Provide the (x, y) coordinate of the cell's center where the given text is located.  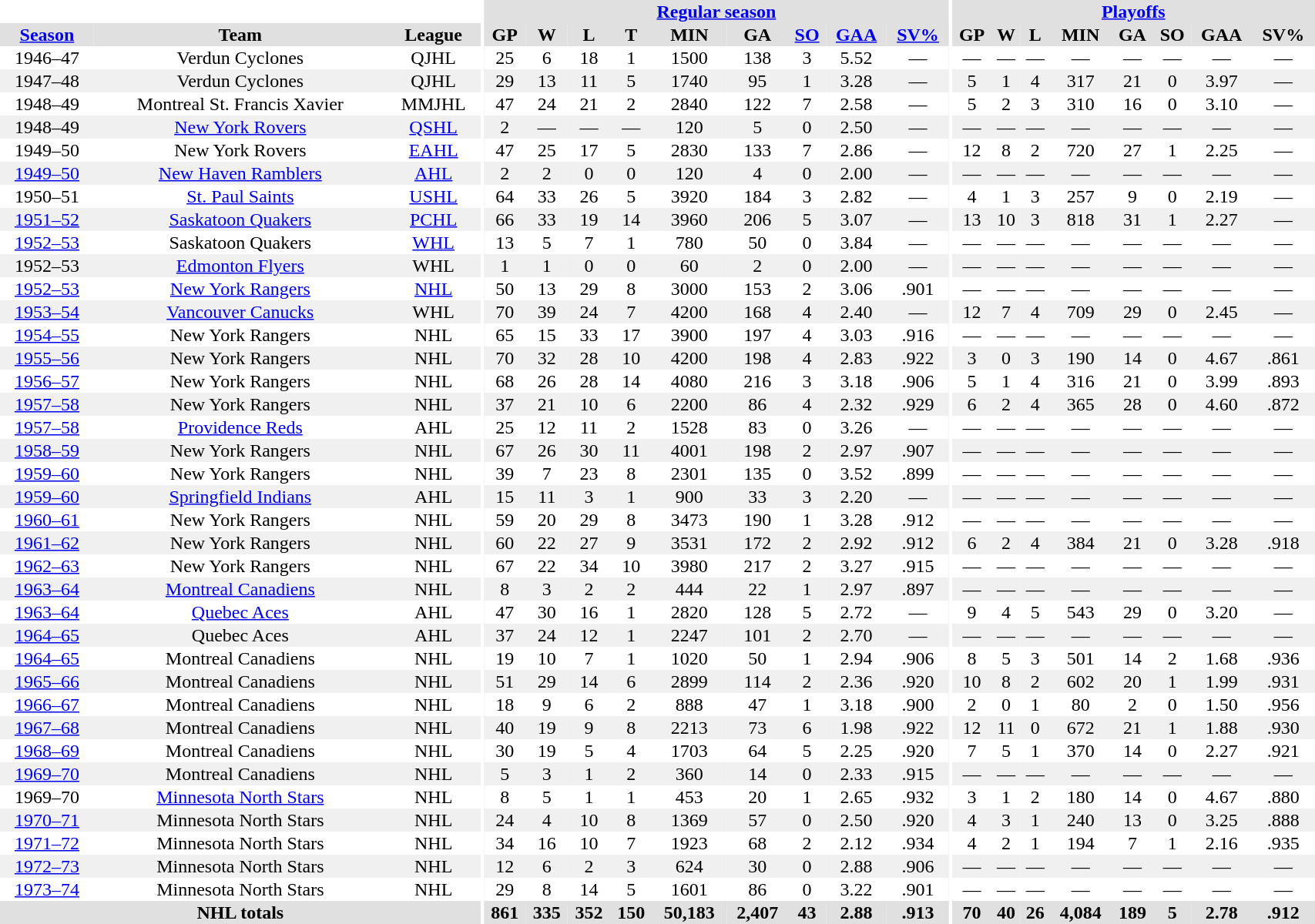
1923 (689, 843)
135 (757, 474)
3.25 (1222, 820)
MMJHL (434, 104)
Playoffs (1133, 12)
Regular season (716, 12)
1968–69 (47, 751)
2.40 (857, 312)
2.12 (857, 843)
114 (757, 681)
3.03 (857, 335)
57 (757, 820)
.916 (918, 335)
1966–67 (47, 705)
384 (1081, 543)
2.32 (857, 404)
2.58 (857, 104)
352 (589, 912)
2.45 (1222, 312)
65 (505, 335)
1950–51 (47, 196)
1601 (689, 889)
83 (757, 427)
.929 (918, 404)
316 (1081, 381)
3920 (689, 196)
257 (1081, 196)
4.60 (1222, 404)
2.70 (857, 635)
2.65 (857, 797)
St. Paul Saints (240, 196)
1020 (689, 658)
1.50 (1222, 705)
1973–74 (47, 889)
1972–73 (47, 866)
709 (1081, 312)
1960–61 (47, 520)
189 (1132, 912)
168 (757, 312)
USHL (434, 196)
1956–57 (47, 381)
NHL totals (240, 912)
453 (689, 797)
Team (240, 35)
720 (1081, 150)
2830 (689, 150)
2,407 (757, 912)
.861 (1283, 358)
.872 (1283, 404)
1947–48 (47, 81)
2.16 (1222, 843)
2.72 (857, 612)
2820 (689, 612)
.880 (1283, 797)
543 (1081, 612)
2.78 (1222, 912)
150 (632, 912)
80 (1081, 705)
122 (757, 104)
5.52 (857, 58)
1961–62 (47, 543)
3.22 (857, 889)
1953–54 (47, 312)
365 (1081, 404)
.907 (918, 450)
3473 (689, 520)
.913 (918, 912)
3531 (689, 543)
818 (1081, 219)
900 (689, 497)
624 (689, 866)
League (434, 35)
Montreal St. Francis Xavier (240, 104)
50,183 (689, 912)
51 (505, 681)
2.36 (857, 681)
1951–52 (47, 219)
T (632, 35)
.931 (1283, 681)
153 (757, 289)
1967–68 (47, 728)
2.83 (857, 358)
Season (47, 35)
3960 (689, 219)
4080 (689, 381)
1946–47 (47, 58)
1958–59 (47, 450)
31 (1132, 219)
43 (807, 912)
.921 (1283, 751)
.888 (1283, 820)
172 (757, 543)
3980 (689, 566)
59 (505, 520)
1703 (689, 751)
4,084 (1081, 912)
128 (757, 612)
Springfield Indians (240, 497)
2.19 (1222, 196)
.932 (918, 797)
1965–66 (47, 681)
Providence Reds (240, 427)
3.07 (857, 219)
2899 (689, 681)
2301 (689, 474)
370 (1081, 751)
Vancouver Canucks (240, 312)
501 (1081, 658)
1971–72 (47, 843)
197 (757, 335)
1740 (689, 81)
.930 (1283, 728)
360 (689, 774)
2.86 (857, 150)
95 (757, 81)
444 (689, 589)
335 (547, 912)
.935 (1283, 843)
317 (1081, 81)
2.20 (857, 497)
New Haven Ramblers (240, 173)
180 (1081, 797)
3.99 (1222, 381)
.899 (918, 474)
1954–55 (47, 335)
EAHL (434, 150)
194 (1081, 843)
2200 (689, 404)
.897 (918, 589)
3900 (689, 335)
.918 (1283, 543)
QSHL (434, 127)
1970–71 (47, 820)
2213 (689, 728)
2.82 (857, 196)
.934 (918, 843)
32 (547, 358)
3.26 (857, 427)
1.88 (1222, 728)
4001 (689, 450)
3.06 (857, 289)
1955–56 (47, 358)
310 (1081, 104)
217 (757, 566)
PCHL (434, 219)
216 (757, 381)
66 (505, 219)
2.94 (857, 658)
1.98 (857, 728)
.893 (1283, 381)
3.52 (857, 474)
.936 (1283, 658)
Edmonton Flyers (240, 266)
3.10 (1222, 104)
101 (757, 635)
206 (757, 219)
1.68 (1222, 658)
1.99 (1222, 681)
2.33 (857, 774)
3.84 (857, 243)
672 (1081, 728)
240 (1081, 820)
3.27 (857, 566)
861 (505, 912)
2840 (689, 104)
1962–63 (47, 566)
138 (757, 58)
602 (1081, 681)
2247 (689, 635)
1369 (689, 820)
3.97 (1222, 81)
.956 (1283, 705)
73 (757, 728)
780 (689, 243)
1500 (689, 58)
888 (689, 705)
23 (589, 474)
1528 (689, 427)
184 (757, 196)
133 (757, 150)
3000 (689, 289)
3.20 (1222, 612)
.900 (918, 705)
2.92 (857, 543)
